Extract the (x, y) coordinate from the center of the cell holding the provided text.  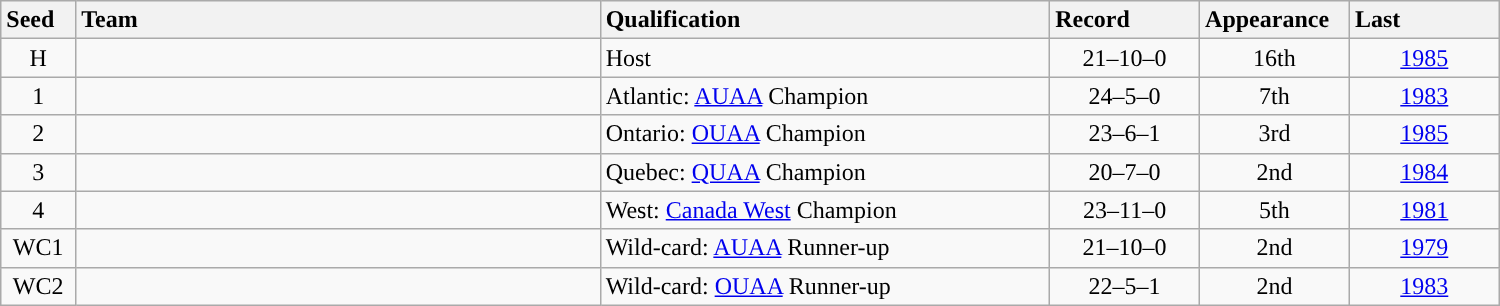
Last (1424, 20)
23–11–0 (1125, 210)
WC2 (38, 286)
Host (825, 58)
3rd (1275, 134)
Record (1125, 20)
Qualification (825, 20)
23–6–1 (1125, 134)
3 (38, 172)
5th (1275, 210)
24–5–0 (1125, 96)
Quebec: QUAA Champion (825, 172)
2 (38, 134)
Team (338, 20)
Appearance (1275, 20)
West: Canada West Champion (825, 210)
1984 (1424, 172)
1 (38, 96)
Seed (38, 20)
4 (38, 210)
22–5–1 (1125, 286)
7th (1275, 96)
H (38, 58)
WC1 (38, 248)
1981 (1424, 210)
20–7–0 (1125, 172)
Atlantic: AUAA Champion (825, 96)
Wild-card: OUAA Runner-up (825, 286)
16th (1275, 58)
Wild-card: AUAA Runner-up (825, 248)
Ontario: OUAA Champion (825, 134)
1979 (1424, 248)
